From the cell containing the given text, extract its center point as [X, Y] coordinate. 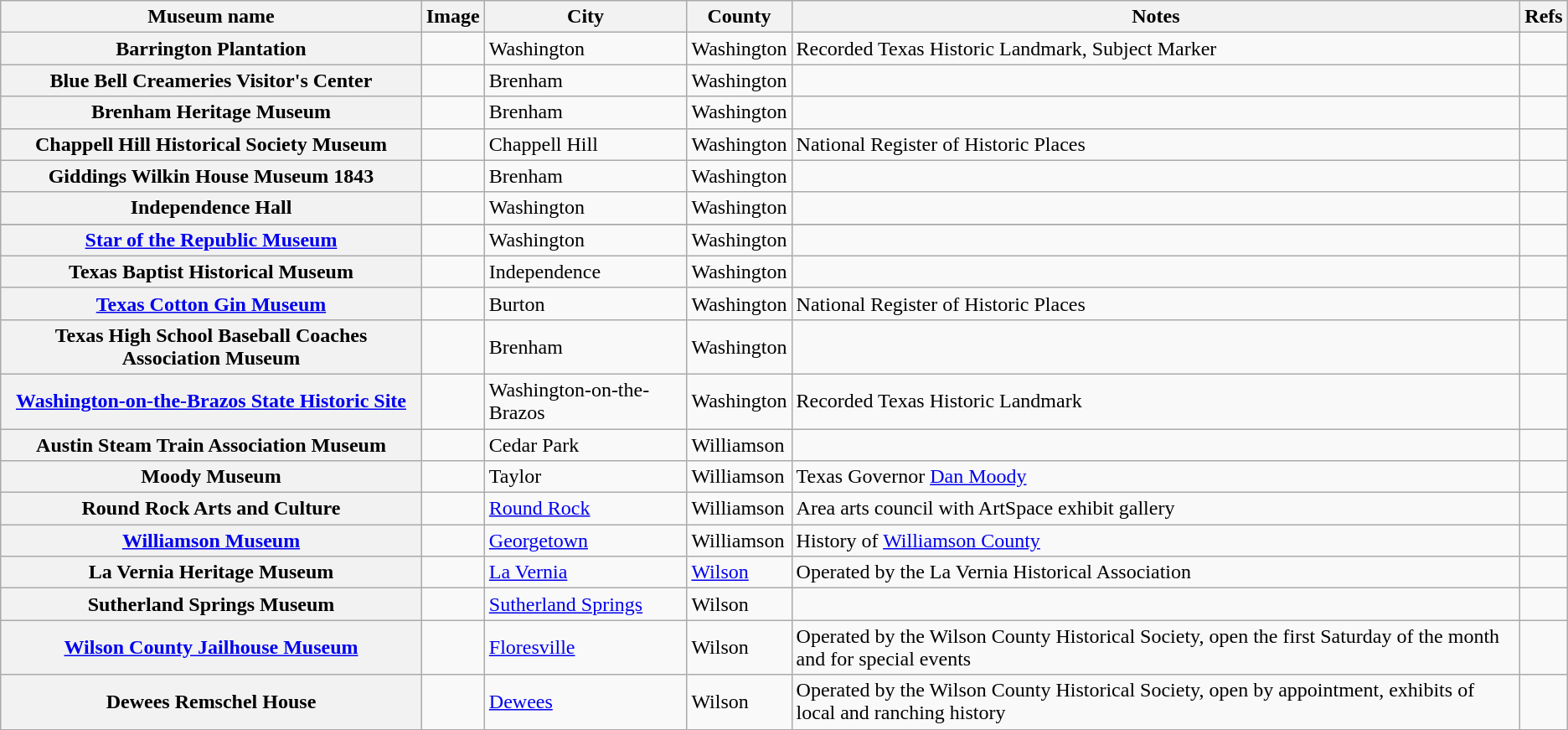
Barrington Plantation [211, 49]
Floresville [585, 647]
La Vernia Heritage Museum [211, 572]
Area arts council with ArtSpace exhibit gallery [1156, 509]
Image [452, 17]
Star of the Republic Museum [211, 240]
Moody Museum [211, 477]
La Vernia [585, 572]
Operated by the Wilson County Historical Society, open by appointment, exhibits of local and ranching history [1156, 702]
Museum name [211, 17]
Sutherland Springs Museum [211, 604]
Burton [585, 303]
Independence [585, 272]
Operated by the Wilson County Historical Society, open the first Saturday of the month and for special events [1156, 647]
Washington-on-the-Brazos [585, 401]
Texas Cotton Gin Museum [211, 303]
Notes [1156, 17]
Dewees Remschel House [211, 702]
Sutherland Springs [585, 604]
Washington-on-the-Brazos State Historic Site [211, 401]
Brenham Heritage Museum [211, 112]
Independence Hall [211, 208]
Georgetown [585, 541]
Dewees [585, 702]
History of Williamson County [1156, 541]
Recorded Texas Historic Landmark [1156, 401]
Blue Bell Creameries Visitor's Center [211, 80]
Recorded Texas Historic Landmark, Subject Marker [1156, 49]
Texas High School Baseball Coaches Association Museum [211, 347]
Refs [1544, 17]
Giddings Wilkin House Museum 1843 [211, 176]
Texas Baptist Historical Museum [211, 272]
City [585, 17]
Round Rock Arts and Culture [211, 509]
Williamson Museum [211, 541]
Chappell Hill Historical Society Museum [211, 144]
Taylor [585, 477]
Chappell Hill [585, 144]
Round Rock [585, 509]
Operated by the La Vernia Historical Association [1156, 572]
Wilson County Jailhouse Museum [211, 647]
Cedar Park [585, 445]
County [739, 17]
Austin Steam Train Association Museum [211, 445]
Texas Governor Dan Moody [1156, 477]
